Determine the (x, y) coordinate at the center of the cell enclosing the given text.  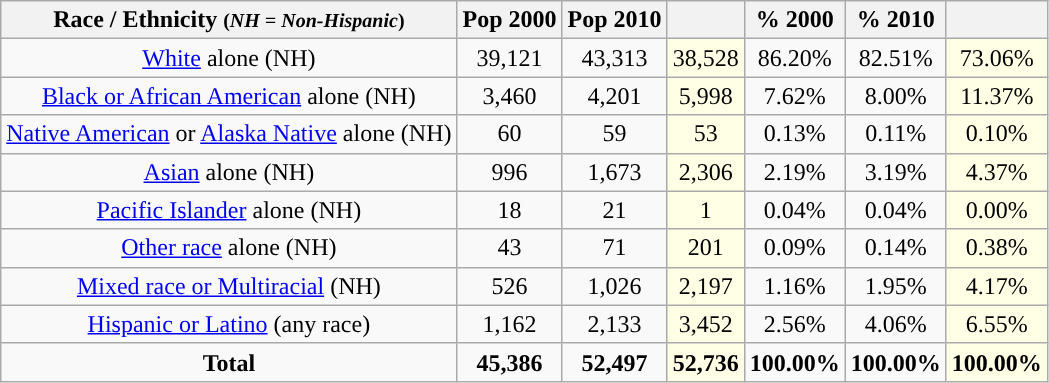
Hispanic or Latino (any race) (229, 324)
73.06% (996, 58)
6.55% (996, 324)
4,201 (614, 96)
2.19% (794, 172)
Other race alone (NH) (229, 248)
Pop 2000 (510, 20)
2,306 (706, 172)
3,452 (706, 324)
0.00% (996, 210)
0.13% (794, 134)
0.09% (794, 248)
Pop 2010 (614, 20)
52,736 (706, 362)
11.37% (996, 96)
Mixed race or Multiracial (NH) (229, 286)
2,133 (614, 324)
526 (510, 286)
1,162 (510, 324)
86.20% (794, 58)
1,026 (614, 286)
1.95% (896, 286)
18 (510, 210)
0.38% (996, 248)
Race / Ethnicity (NH = Non-Hispanic) (229, 20)
4.06% (896, 324)
Native American or Alaska Native alone (NH) (229, 134)
0.11% (896, 134)
7.62% (794, 96)
71 (614, 248)
60 (510, 134)
2,197 (706, 286)
Asian alone (NH) (229, 172)
21 (614, 210)
Pacific Islander alone (NH) (229, 210)
2.56% (794, 324)
996 (510, 172)
3.19% (896, 172)
82.51% (896, 58)
1,673 (614, 172)
0.14% (896, 248)
39,121 (510, 58)
% 2010 (896, 20)
4.17% (996, 286)
52,497 (614, 362)
1.16% (794, 286)
45,386 (510, 362)
53 (706, 134)
8.00% (896, 96)
White alone (NH) (229, 58)
3,460 (510, 96)
59 (614, 134)
43,313 (614, 58)
43 (510, 248)
% 2000 (794, 20)
1 (706, 210)
4.37% (996, 172)
201 (706, 248)
0.10% (996, 134)
Black or African American alone (NH) (229, 96)
Total (229, 362)
5,998 (706, 96)
38,528 (706, 58)
